Scan for the cell matching the given text and deliver its (X, Y) coordinate at center. 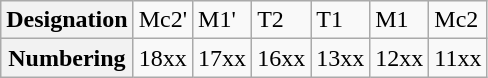
M1 (400, 20)
13xx (340, 58)
16xx (282, 58)
12xx (400, 58)
M1' (222, 20)
18xx (162, 58)
17xx (222, 58)
T1 (340, 20)
11xx (458, 58)
T2 (282, 20)
Designation (67, 20)
Numbering (67, 58)
Mc2' (162, 20)
Mc2 (458, 20)
